Find where the given text appears and provide that cell's center as (X, Y) coordinate. 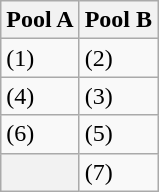
(1) (40, 58)
(6) (40, 134)
(4) (40, 96)
(5) (118, 134)
(2) (118, 58)
Pool B (118, 20)
(3) (118, 96)
Pool A (40, 20)
(7) (118, 172)
